Provide the [x, y] coordinate of the cell's center where the given text is located.  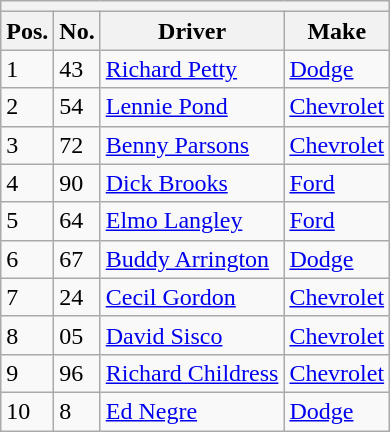
Richard Petty [192, 69]
24 [77, 297]
90 [77, 183]
7 [28, 297]
72 [77, 145]
4 [28, 183]
67 [77, 259]
6 [28, 259]
Pos. [28, 31]
10 [28, 411]
Cecil Gordon [192, 297]
54 [77, 107]
Make [337, 31]
96 [77, 373]
43 [77, 69]
2 [28, 107]
Lennie Pond [192, 107]
Richard Childress [192, 373]
David Sisco [192, 335]
Dick Brooks [192, 183]
05 [77, 335]
No. [77, 31]
9 [28, 373]
5 [28, 221]
1 [28, 69]
Elmo Langley [192, 221]
Driver [192, 31]
Buddy Arrington [192, 259]
64 [77, 221]
Benny Parsons [192, 145]
3 [28, 145]
Ed Negre [192, 411]
